Return [X, Y] of the center of cell containing provided text 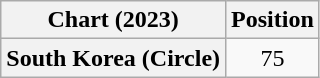
South Korea (Circle) [114, 58]
75 [273, 58]
Chart (2023) [114, 20]
Position [273, 20]
